Capture the cell that displays the provided text and extract its (X, Y) central coordinate. 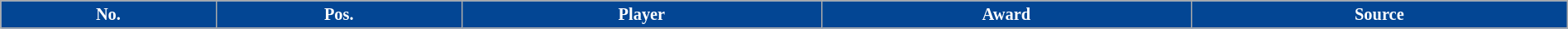
Player (642, 14)
No. (108, 14)
Source (1379, 14)
Award (1006, 14)
Pos. (339, 14)
